Search for the cell housing the specified text and yield its (x, y) center coordinate. 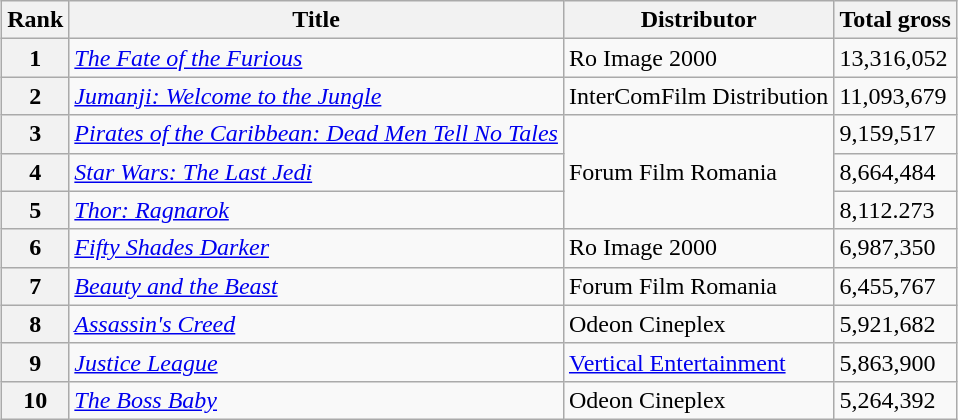
6 (36, 248)
5,264,392 (895, 400)
Assassin's Creed (316, 324)
Distributor (698, 20)
The Fate of the Furious (316, 58)
Justice League (316, 362)
Title (316, 20)
5,863,900 (895, 362)
Vertical Entertainment (698, 362)
InterComFilm Distribution (698, 96)
9,159,517 (895, 134)
Thor: Ragnarok (316, 210)
8,664,484 (895, 172)
Fifty Shades Darker (316, 248)
4 (36, 172)
Pirates of the Caribbean: Dead Men Tell No Tales (316, 134)
3 (36, 134)
5 (36, 210)
6,455,767 (895, 286)
Total gross (895, 20)
7 (36, 286)
6,987,350 (895, 248)
8 (36, 324)
9 (36, 362)
5,921,682 (895, 324)
11,093,679 (895, 96)
Jumanji: Welcome to the Jungle (316, 96)
13,316,052 (895, 58)
Rank (36, 20)
2 (36, 96)
Star Wars: The Last Jedi (316, 172)
8,112.273 (895, 210)
The Boss Baby (316, 400)
Beauty and the Beast (316, 286)
1 (36, 58)
10 (36, 400)
